Capture the cell that displays the provided text and extract its [X, Y] central coordinate. 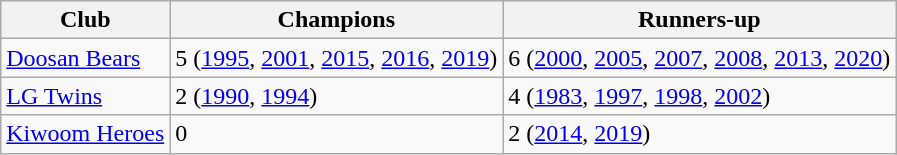
LG Twins [86, 96]
Club [86, 20]
5 (1995, 2001, 2015, 2016, 2019) [336, 58]
2 (2014, 2019) [700, 134]
0 [336, 134]
Kiwoom Heroes [86, 134]
Champions [336, 20]
2 (1990, 1994) [336, 96]
4 (1983, 1997, 1998, 2002) [700, 96]
Runners-up [700, 20]
6 (2000, 2005, 2007, 2008, 2013, 2020) [700, 58]
Doosan Bears [86, 58]
